For the text-containing cell, return its midpoint in (X, Y) coordinate format. 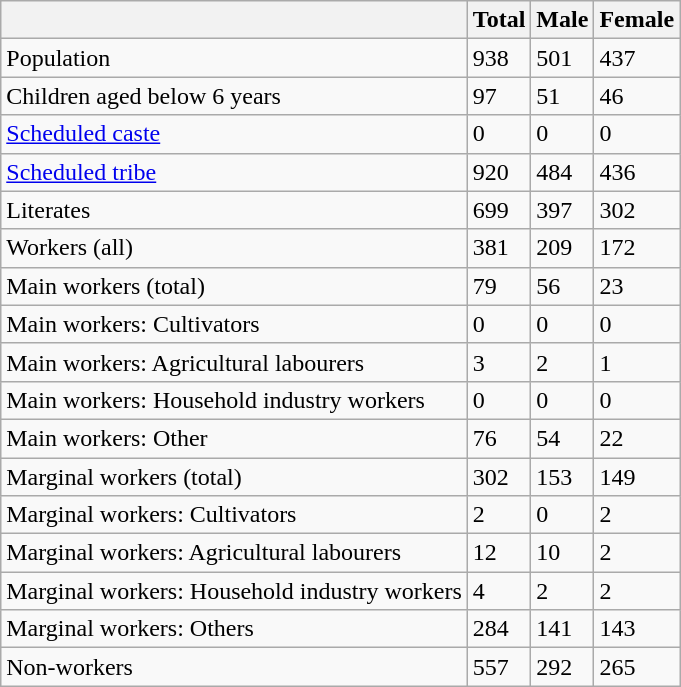
484 (562, 172)
141 (562, 629)
Main workers: Household industry workers (234, 400)
501 (562, 58)
76 (499, 438)
Main workers: Cultivators (234, 324)
Main workers (total) (234, 286)
46 (637, 96)
54 (562, 438)
56 (562, 286)
172 (637, 248)
23 (637, 286)
3 (499, 362)
284 (499, 629)
153 (562, 477)
209 (562, 248)
12 (499, 553)
Marginal workers: Cultivators (234, 515)
Main workers: Other (234, 438)
Marginal workers: Agricultural labourers (234, 553)
51 (562, 96)
699 (499, 210)
97 (499, 96)
1 (637, 362)
397 (562, 210)
Total (499, 20)
Population (234, 58)
437 (637, 58)
Marginal workers: Others (234, 629)
Scheduled tribe (234, 172)
Marginal workers: Household industry workers (234, 591)
557 (499, 667)
Main workers: Agricultural labourers (234, 362)
Non-workers (234, 667)
Literates (234, 210)
Male (562, 20)
Female (637, 20)
381 (499, 248)
Children aged below 6 years (234, 96)
938 (499, 58)
Scheduled caste (234, 134)
Workers (all) (234, 248)
292 (562, 667)
Marginal workers (total) (234, 477)
4 (499, 591)
10 (562, 553)
149 (637, 477)
79 (499, 286)
22 (637, 438)
436 (637, 172)
143 (637, 629)
920 (499, 172)
265 (637, 667)
